Locate the cell with the specified text and output its [X, Y] center coordinate. 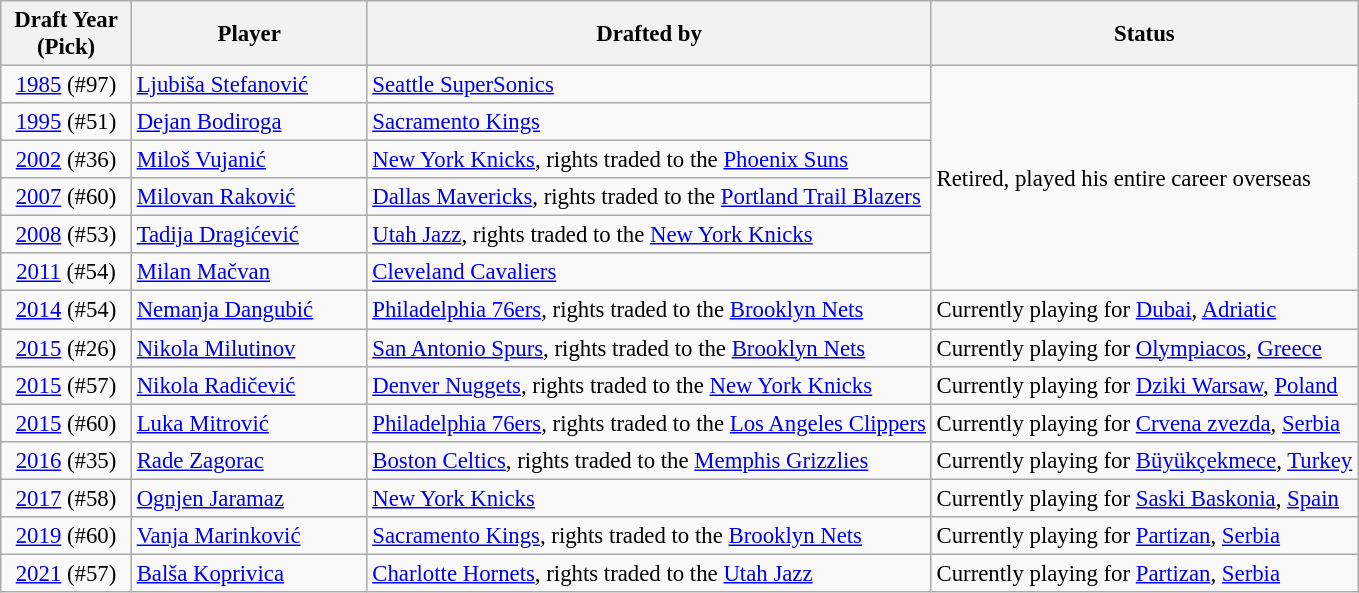
Currently playing for Dziki Warsaw, Poland [1144, 385]
San Antonio Spurs, rights traded to the Brooklyn Nets [649, 348]
Nemanja Dangubić [249, 310]
Milovan Raković [249, 197]
Philadelphia 76ers, rights traded to the Brooklyn Nets [649, 310]
Rade Zagorac [249, 460]
Draft Year (Pick) [66, 34]
Player [249, 34]
2021 (#57) [66, 573]
Vanja Marinković [249, 536]
Milan Mačvan [249, 273]
2015 (#60) [66, 423]
Sacramento Kings [649, 122]
2017 (#58) [66, 498]
Sacramento Kings, rights traded to the Brooklyn Nets [649, 536]
2014 (#54) [66, 310]
Tadija Dragićević [249, 235]
2016 (#35) [66, 460]
2008 (#53) [66, 235]
Ognjen Jaramaz [249, 498]
Currently playing for Olympiacos, Greece [1144, 348]
Currently playing for Dubai, Adriatic [1144, 310]
Balša Koprivica [249, 573]
Drafted by [649, 34]
2007 (#60) [66, 197]
Philadelphia 76ers, rights traded to the Los Angeles Clippers [649, 423]
Currently playing for Crvena zvezda, Serbia [1144, 423]
Nikola Milutinov [249, 348]
Currently playing for Saski Baskonia, Spain [1144, 498]
Dejan Bodiroga [249, 122]
Dallas Mavericks, rights traded to the Portland Trail Blazers [649, 197]
Luka Mitrović [249, 423]
Status [1144, 34]
Denver Nuggets, rights traded to the New York Knicks [649, 385]
New York Knicks [649, 498]
Miloš Vujanić [249, 160]
2019 (#60) [66, 536]
Charlotte Hornets, rights traded to the Utah Jazz [649, 573]
2002 (#36) [66, 160]
Currently playing for Büyükçekmece, Turkey [1144, 460]
Retired, played his entire career overseas [1144, 179]
2015 (#57) [66, 385]
1985 (#97) [66, 85]
2015 (#26) [66, 348]
Seattle SuperSonics [649, 85]
Cleveland Cavaliers [649, 273]
New York Knicks, rights traded to the Phoenix Suns [649, 160]
Boston Celtics, rights traded to the Memphis Grizzlies [649, 460]
Nikola Radičević [249, 385]
2011 (#54) [66, 273]
1995 (#51) [66, 122]
Ljubiša Stefanović [249, 85]
Utah Jazz, rights traded to the New York Knicks [649, 235]
